Locate the cell with the specified text and output its (x, y) center coordinate. 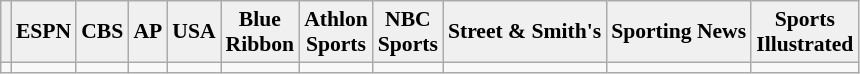
ESPN (44, 32)
Street & Smith's (524, 32)
USA (194, 32)
CBS (102, 32)
AP (148, 32)
SportsIllustrated (804, 32)
AthlonSports (336, 32)
BlueRibbon (260, 32)
NBCSports (408, 32)
Sporting News (678, 32)
